Detect which cell encompasses the target text, then output its (x, y) center coordinate. 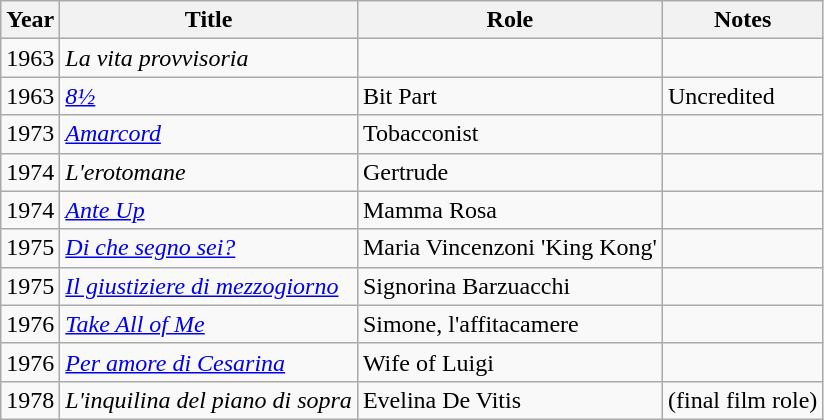
Per amore di Cesarina (209, 362)
Ante Up (209, 210)
Amarcord (209, 134)
Di che segno sei? (209, 248)
Simone, l'affitacamere (510, 324)
Mamma Rosa (510, 210)
Year (30, 20)
La vita provvisoria (209, 58)
1978 (30, 400)
L'erotomane (209, 172)
8½ (209, 96)
L'inquilina del piano di sopra (209, 400)
Evelina De Vitis (510, 400)
Title (209, 20)
Bit Part (510, 96)
Maria Vincenzoni 'King Kong' (510, 248)
Role (510, 20)
(final film role) (742, 400)
1973 (30, 134)
Wife of Luigi (510, 362)
Notes (742, 20)
Signorina Barzuacchi (510, 286)
Tobacconist (510, 134)
Il giustiziere di mezzogiorno (209, 286)
Uncredited (742, 96)
Take All of Me (209, 324)
Gertrude (510, 172)
